Extract the (x, y) coordinate from the center of the cell holding the provided text.  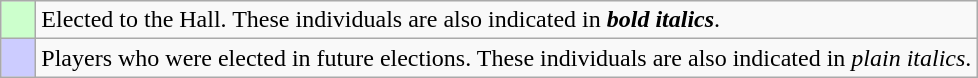
Players who were elected in future elections. These individuals are also indicated in plain italics. (506, 58)
Elected to the Hall. These individuals are also indicated in bold italics. (506, 20)
